Scan for the cell matching the given text and deliver its (x, y) coordinate at center. 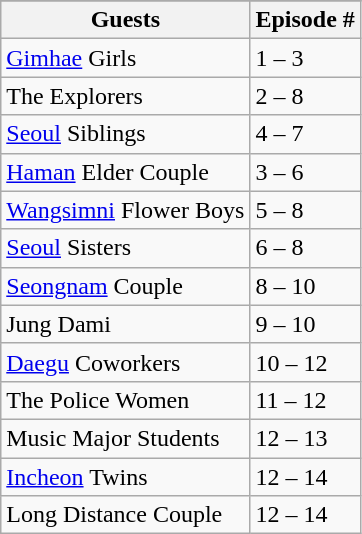
Guests (126, 20)
1 – 3 (305, 58)
Daegu Coworkers (126, 362)
Incheon Twins (126, 477)
Gimhae Girls (126, 58)
Episode # (305, 20)
6 – 8 (305, 248)
4 – 7 (305, 134)
3 – 6 (305, 172)
Long Distance Couple (126, 515)
Jung Dami (126, 324)
The Police Women (126, 400)
10 – 12 (305, 362)
Seongnam Couple (126, 286)
12 – 13 (305, 438)
11 – 12 (305, 400)
The Explorers (126, 96)
8 – 10 (305, 286)
Music Major Students (126, 438)
5 – 8 (305, 210)
Seoul Sisters (126, 248)
Wangsimni Flower Boys (126, 210)
Haman Elder Couple (126, 172)
9 – 10 (305, 324)
2 – 8 (305, 96)
Seoul Siblings (126, 134)
